Locate the cell with the specified text and output its (x, y) center coordinate. 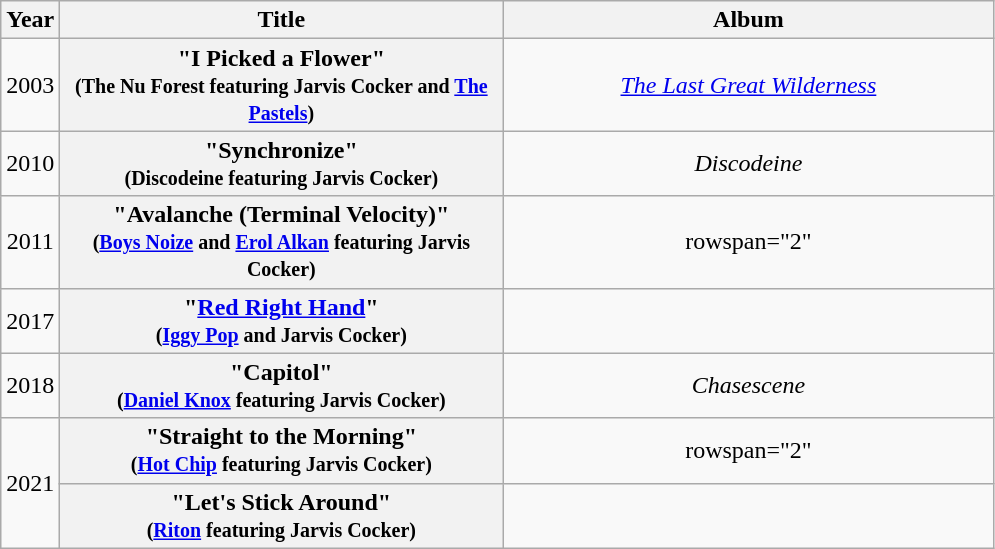
The Last Great Wilderness (748, 85)
"Straight to the Morning"(Hot Chip featuring Jarvis Cocker) (282, 450)
"I Picked a Flower" (The Nu Forest featuring Jarvis Cocker and The Pastels) (282, 85)
2017 (30, 320)
2003 (30, 85)
2011 (30, 242)
2010 (30, 164)
Title (282, 20)
Year (30, 20)
Discodeine (748, 164)
Album (748, 20)
"Avalanche (Terminal Velocity)"(Boys Noize and Erol Alkan featuring Jarvis Cocker) (282, 242)
2018 (30, 386)
"Let's Stick Around" (Riton featuring Jarvis Cocker) (282, 516)
"Red Right Hand"(Iggy Pop and Jarvis Cocker) (282, 320)
"Capitol"(Daniel Knox featuring Jarvis Cocker) (282, 386)
"Synchronize"(Discodeine featuring Jarvis Cocker) (282, 164)
2021 (30, 483)
Chasescene (748, 386)
